Pinpoint the cell where the given text exists, returning its (X, Y) midpoint coordinate. 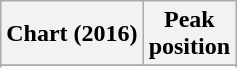
Chart (2016) (72, 34)
Peakposition (189, 34)
